Extract the (x, y) coordinate from the center of the cell holding the provided text.  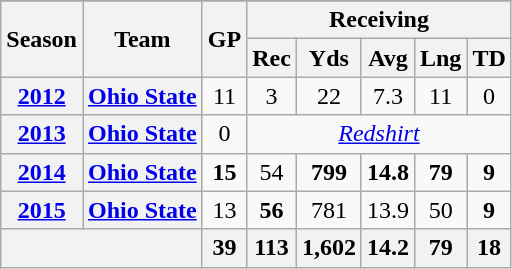
113 (272, 248)
Lng (440, 58)
1,602 (328, 248)
Avg (388, 58)
2013 (42, 134)
Receiving (380, 20)
14.2 (388, 248)
GP (224, 39)
7.3 (388, 96)
799 (328, 172)
Season (42, 39)
56 (272, 210)
2014 (42, 172)
22 (328, 96)
Redshirt (380, 134)
781 (328, 210)
13 (224, 210)
2012 (42, 96)
18 (489, 248)
15 (224, 172)
14.8 (388, 172)
3 (272, 96)
39 (224, 248)
2015 (42, 210)
TD (489, 58)
Team (142, 39)
54 (272, 172)
Yds (328, 58)
Rec (272, 58)
50 (440, 210)
13.9 (388, 210)
